Find where the given text appears and provide that cell's center as [X, Y] coordinate. 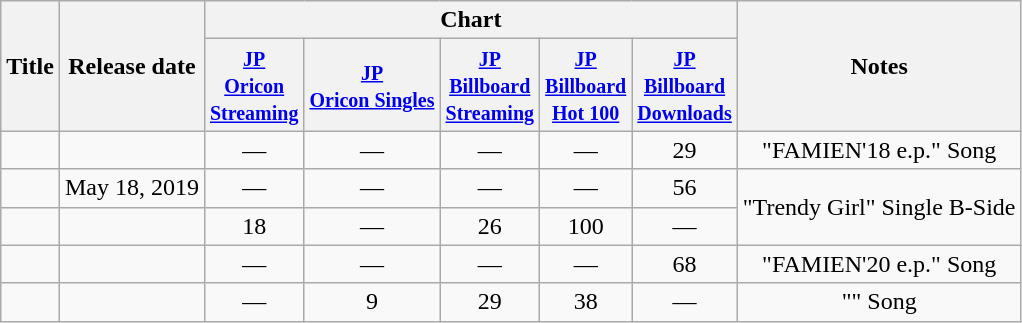
9 [372, 302]
68 [685, 264]
"FAMIEN'20 e.p." Song [879, 264]
Title [30, 66]
May 18, 2019 [132, 188]
Release date [132, 66]
18 [254, 226]
JP BillboardStreaming [490, 85]
JPOricon Singles [372, 85]
JP BillboardHot 100 [586, 85]
38 [586, 302]
"Trendy Girl" Single B-Side [879, 207]
JPOriconStreaming [254, 85]
"" Song [879, 302]
100 [586, 226]
26 [490, 226]
Chart [470, 20]
JP BillboardDownloads [685, 85]
56 [685, 188]
Notes [879, 66]
"FAMIEN'18 e.p." Song [879, 150]
